Pinpoint the cell where the given text exists, returning its [x, y] midpoint coordinate. 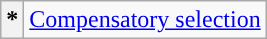
* [12, 20]
Compensatory selection [145, 20]
